Search for the cell housing the specified text and yield its [X, Y] center coordinate. 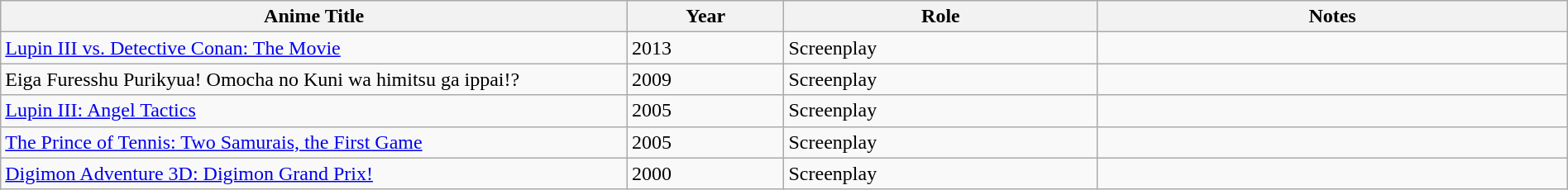
Year [706, 17]
Anime Title [314, 17]
The Prince of Tennis: Two Samurais, the First Game [314, 142]
2000 [706, 173]
2013 [706, 48]
Digimon Adventure 3D: Digimon Grand Prix! [314, 173]
2009 [706, 79]
Eiga Furesshu Purikyua! Omocha no Kuni wa himitsu ga ippai!? [314, 79]
Notes [1332, 17]
Role [941, 17]
Lupin III: Angel Tactics [314, 111]
Lupin III vs. Detective Conan: The Movie [314, 48]
